Search for the cell housing the specified text and yield its [x, y] center coordinate. 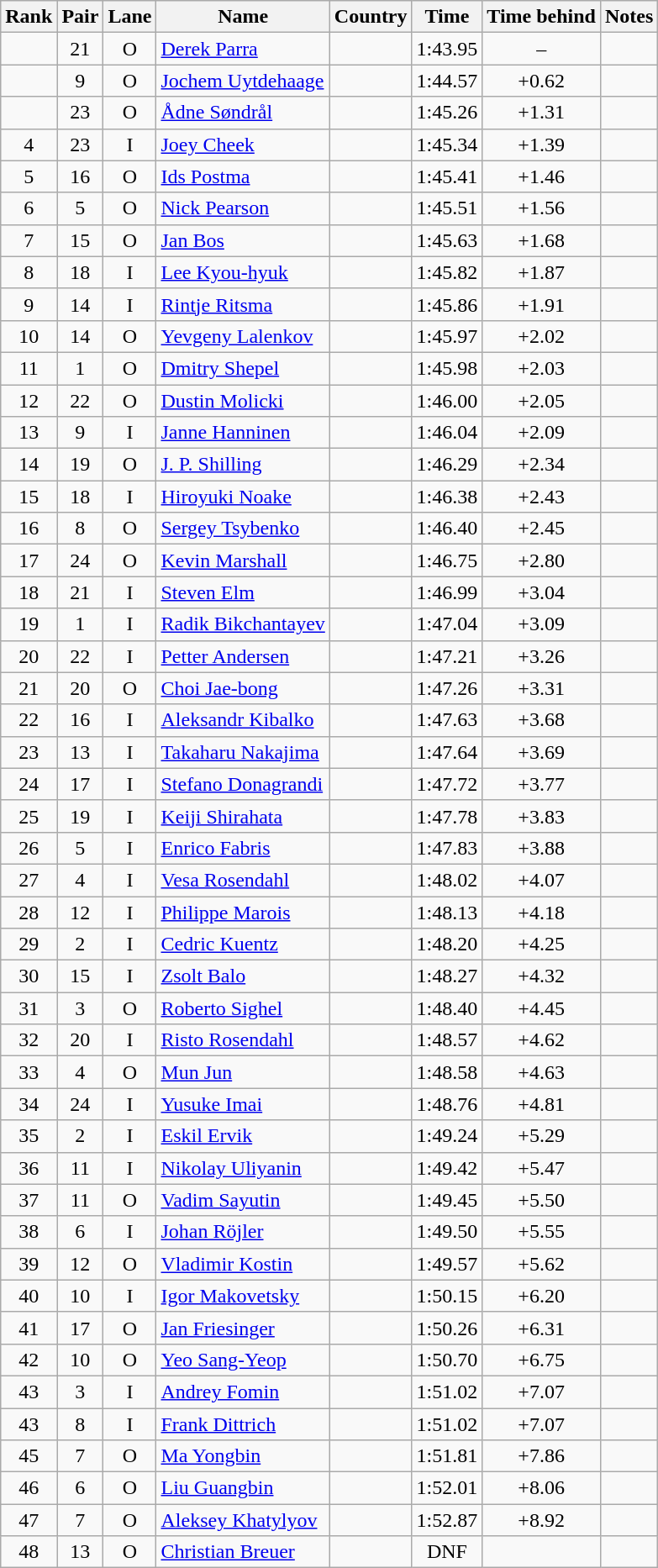
1:48.27 [447, 976]
Janne Hanninen [243, 433]
1:47.04 [447, 624]
1:45.97 [447, 336]
+0.62 [541, 81]
30 [29, 976]
+2.05 [541, 401]
Stefano Donagrandi [243, 784]
26 [29, 848]
+4.25 [541, 944]
46 [29, 1488]
+2.45 [541, 529]
1:45.98 [447, 368]
Ids Postma [243, 176]
28 [29, 912]
Rank [29, 17]
+3.04 [541, 592]
1:49.57 [447, 1264]
1:47.21 [447, 656]
1:45.82 [447, 272]
+1.39 [541, 145]
Cedric Kuentz [243, 944]
+2.02 [541, 336]
Mun Jun [243, 1072]
+4.81 [541, 1104]
Rintje Ritsma [243, 304]
1:51.81 [447, 1456]
Nikolay Uliyanin [243, 1168]
1:47.78 [447, 816]
1:52.87 [447, 1520]
+3.88 [541, 848]
+5.29 [541, 1136]
+1.31 [541, 113]
Christian Breuer [243, 1552]
+4.62 [541, 1040]
1:48.76 [447, 1104]
DNF [447, 1552]
1:45.86 [447, 304]
31 [29, 1008]
+5.55 [541, 1232]
Jochem Uytdehaage [243, 81]
Dmitry Shepel [243, 368]
27 [29, 880]
+8.92 [541, 1520]
1:46.00 [447, 401]
Vladimir Kostin [243, 1264]
+3.09 [541, 624]
+2.03 [541, 368]
+1.87 [541, 272]
Country [371, 17]
1:45.63 [447, 240]
48 [29, 1552]
Liu Guangbin [243, 1488]
1:48.58 [447, 1072]
25 [29, 816]
1:47.83 [447, 848]
+5.47 [541, 1168]
+8.06 [541, 1488]
Name [243, 17]
1:46.29 [447, 465]
1:48.13 [447, 912]
+4.07 [541, 880]
32 [29, 1040]
+1.91 [541, 304]
1:48.20 [447, 944]
+2.09 [541, 433]
+6.31 [541, 1328]
Radik Bikchantayev [243, 624]
Philippe Marois [243, 912]
1:47.63 [447, 720]
+1.68 [541, 240]
Yeo Sang-Yeop [243, 1360]
1:43.95 [447, 49]
Yusuke Imai [243, 1104]
41 [29, 1328]
1:44.57 [447, 81]
Pair [81, 17]
+2.43 [541, 497]
Petter Andersen [243, 656]
1:49.50 [447, 1232]
Nick Pearson [243, 208]
Joey Cheek [243, 145]
Time [447, 17]
+5.50 [541, 1200]
1:46.04 [447, 433]
Derek Parra [243, 49]
+1.56 [541, 208]
1:45.34 [447, 145]
29 [29, 944]
+3.68 [541, 720]
1:50.26 [447, 1328]
+3.26 [541, 656]
Zsolt Balo [243, 976]
42 [29, 1360]
+3.77 [541, 784]
Notes [629, 17]
1:50.70 [447, 1360]
1:47.64 [447, 752]
1:48.40 [447, 1008]
45 [29, 1456]
Andrey Fomin [243, 1392]
+4.18 [541, 912]
40 [29, 1296]
Keiji Shirahata [243, 816]
Time behind [541, 17]
Risto Rosendahl [243, 1040]
Frank Dittrich [243, 1424]
1:49.24 [447, 1136]
1:48.57 [447, 1040]
Aleksey Khatylyov [243, 1520]
Johan Röjler [243, 1232]
J. P. Shilling [243, 465]
Takaharu Nakajima [243, 752]
Yevgeny Lalenkov [243, 336]
34 [29, 1104]
Lee Kyou-hyuk [243, 272]
Hiroyuki Noake [243, 497]
Sergey Tsybenko [243, 529]
35 [29, 1136]
+6.75 [541, 1360]
1:47.26 [447, 688]
36 [29, 1168]
37 [29, 1200]
Aleksandr Kibalko [243, 720]
Roberto Sighel [243, 1008]
1:45.51 [447, 208]
1:46.99 [447, 592]
+5.62 [541, 1264]
1:45.26 [447, 113]
Jan Bos [243, 240]
Enrico Fabris [243, 848]
1:46.75 [447, 560]
1:52.01 [447, 1488]
– [541, 49]
1:49.42 [447, 1168]
1:46.40 [447, 529]
+4.63 [541, 1072]
+4.32 [541, 976]
+1.46 [541, 176]
+7.86 [541, 1456]
+2.80 [541, 560]
33 [29, 1072]
Choi Jae-bong [243, 688]
+2.34 [541, 465]
Lane [129, 17]
Vadim Sayutin [243, 1200]
+4.45 [541, 1008]
1:46.38 [447, 497]
Jan Friesinger [243, 1328]
+6.20 [541, 1296]
1:45.41 [447, 176]
1:50.15 [447, 1296]
Vesa Rosendahl [243, 880]
Ådne Søndrål [243, 113]
+3.83 [541, 816]
Steven Elm [243, 592]
Eskil Ervik [243, 1136]
39 [29, 1264]
47 [29, 1520]
1:47.72 [447, 784]
1:49.45 [447, 1200]
Kevin Marshall [243, 560]
Dustin Molicki [243, 401]
Ma Yongbin [243, 1456]
+3.69 [541, 752]
1:48.02 [447, 880]
Igor Makovetsky [243, 1296]
38 [29, 1232]
+3.31 [541, 688]
